Capture the cell that displays the provided text and extract its (X, Y) central coordinate. 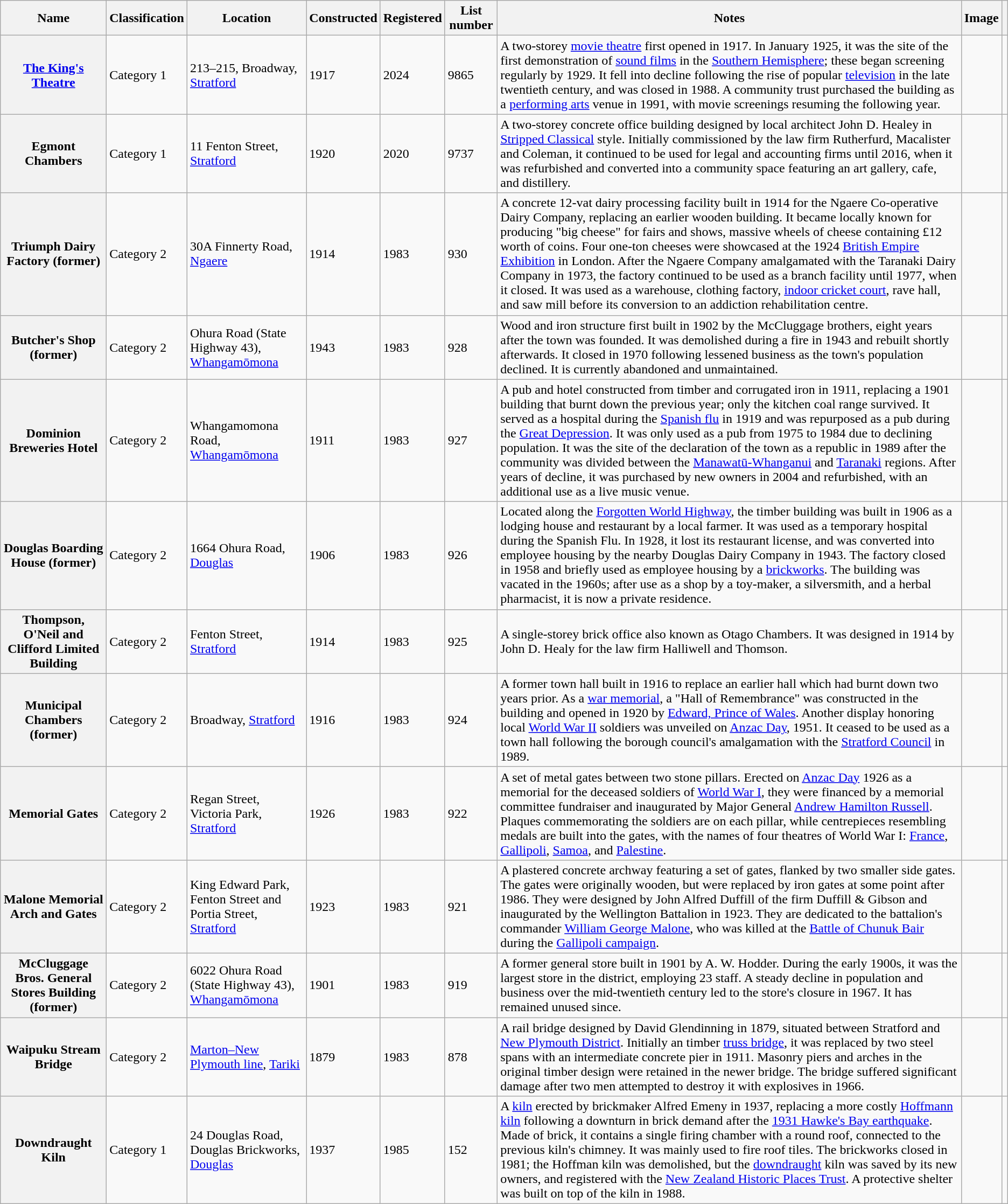
30A Finnerty Road, Ngaere (247, 254)
Broadway, Stratford (247, 720)
1943 (344, 347)
927 (471, 441)
878 (471, 1056)
1906 (344, 555)
919 (471, 985)
Douglas Boarding House (former) (54, 555)
Downdraught Kiln (54, 1150)
922 (471, 813)
928 (471, 347)
2024 (412, 75)
925 (471, 641)
9737 (471, 154)
1937 (344, 1150)
Egmont Chambers (54, 154)
2020 (412, 154)
Ohura Road (State Highway 43), Whangamōmona (247, 347)
Image (981, 18)
926 (471, 555)
Thompson, O'Neil and Clifford Limited Building (54, 641)
930 (471, 254)
213–215, Broadway, Stratford (247, 75)
Name (54, 18)
McCluggage Bros. General Stores Building (former) (54, 985)
924 (471, 720)
1664 Ohura Road, Douglas (247, 555)
152 (471, 1150)
1926 (344, 813)
1923 (344, 906)
Dominion Breweries Hotel (54, 441)
1901 (344, 985)
1985 (412, 1150)
24 Douglas Road, Douglas Brickworks, Douglas (247, 1150)
9865 (471, 75)
Fenton Street, Stratford (247, 641)
1916 (344, 720)
921 (471, 906)
Whangamomona Road, Whangamōmona (247, 441)
1917 (344, 75)
Constructed (344, 18)
Location (247, 18)
1920 (344, 154)
The King's Theatre (54, 75)
1911 (344, 441)
Butcher's Shop (former) (54, 347)
Memorial Gates (54, 813)
1879 (344, 1056)
A single-storey brick office also known as Otago Chambers. It was designed in 1914 by John D. Healy for the law firm Halliwell and Thomson. (729, 641)
Marton–New Plymouth line, Tariki (247, 1056)
11 Fenton Street, Stratford (247, 154)
King Edward Park, Fenton Street and Portia Street, Stratford (247, 906)
Notes (729, 18)
Municipal Chambers (former) (54, 720)
Registered (412, 18)
Malone Memorial Arch and Gates (54, 906)
List number (471, 18)
Triumph Dairy Factory (former) (54, 254)
Classification (147, 18)
Waipuku Stream Bridge (54, 1056)
6022 Ohura Road (State Highway 43), Whangamōmona (247, 985)
Regan Street, Victoria Park, Stratford (247, 813)
